Capture the cell that displays the provided text and extract its (x, y) central coordinate. 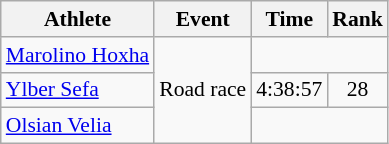
Ylber Sefa (78, 90)
Time (289, 19)
Athlete (78, 19)
Rank (358, 19)
Marolino Hoxha (78, 55)
28 (358, 90)
Road race (202, 90)
Olsian Velia (78, 126)
Event (202, 19)
4:38:57 (289, 90)
